Capture the cell that displays the provided text and extract its (x, y) central coordinate. 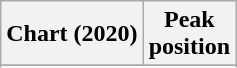
Chart (2020) (72, 34)
Peakposition (189, 34)
